Extract the (X, Y) coordinate from the center of the cell holding the provided text.  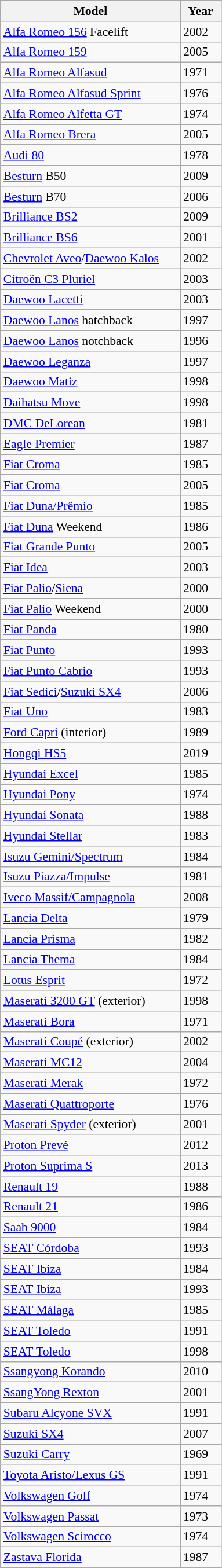
1989 (201, 733)
Proton Suprima S (90, 1166)
Brilliance BS2 (90, 217)
Citroën C3 Pluriel (90, 279)
Lotus Esprit (90, 981)
Daewoo Matiz (90, 382)
1969 (201, 1455)
2010 (201, 1372)
Hyundai Pony (90, 795)
Fiat Uno (90, 712)
Fiat Punto Cabrio (90, 671)
Suzuki SX4 (90, 1434)
1979 (201, 919)
Hyundai Excel (90, 774)
Alfa Romeo Alfasud Sprint (90, 94)
Volkswagen Passat (90, 1516)
Toyota Aristo/Lexus GS (90, 1475)
Maserati 3200 GT (exterior) (90, 1001)
1996 (201, 341)
Fiat Sedici/Suzuki SX4 (90, 692)
2004 (201, 1063)
Fiat Panda (90, 630)
SsangYong Rexton (90, 1393)
Renault 21 (90, 1207)
Daewoo Lanos notchback (90, 341)
1973 (201, 1516)
Maserati MC12 (90, 1063)
Suzuki Carry (90, 1455)
Chevrolet Aveo/Daewoo Kalos (90, 259)
Alfa Romeo 156 Facelift (90, 32)
Hyundai Sonata (90, 816)
2012 (201, 1145)
Alfa Romeo Brera (90, 135)
Alfa Romeo Alfasud (90, 73)
Hyundai Stellar (90, 836)
Volkswagen Scirocco (90, 1537)
Fiat Grande Punto (90, 547)
Audi 80 (90, 156)
Proton Prevé (90, 1145)
Daewoo Leganza (90, 362)
Daewoo Lacetti (90, 300)
Ford Capri (interior) (90, 733)
Brilliance BS6 (90, 238)
SEAT Córdoba (90, 1248)
Fiat Palio Weekend (90, 609)
Model (90, 11)
Maserati Merak (90, 1084)
Fiat Duna Weekend (90, 527)
Iveco Massif/Campagnola (90, 898)
Fiat Palio/Siena (90, 589)
Lancia Thema (90, 960)
2008 (201, 898)
Maserati Bora (90, 1022)
Saab 9000 (90, 1228)
Maserati Coupé (exterior) (90, 1042)
Subaru Alcyone SVX (90, 1413)
Alfa Romeo Alfetta GT (90, 114)
Renault 19 (90, 1187)
DMC DeLorean (90, 424)
Maserati Spyder (exterior) (90, 1125)
SEAT Málaga (90, 1310)
2019 (201, 754)
Daewoo Lanos hatchback (90, 321)
Hongqi HS5 (90, 754)
Lancia Delta (90, 919)
Daihatsu Move (90, 403)
1980 (201, 630)
Isuzu Piazza/Impulse (90, 877)
Fiat Punto (90, 651)
Besturn B50 (90, 176)
Eagle Premier (90, 444)
Zastava Florida (90, 1558)
Besturn B70 (90, 197)
2013 (201, 1166)
Volkswagen Golf (90, 1496)
Lancia Prisma (90, 939)
Ssangyong Korando (90, 1372)
Fiat Duna/Prêmio (90, 506)
Fiat Idea (90, 568)
Isuzu Gemini/Spectrum (90, 857)
1978 (201, 156)
Maserati Quattroporte (90, 1104)
Year (201, 11)
2007 (201, 1434)
Alfa Romeo 159 (90, 52)
1982 (201, 939)
